For the text-containing cell, return its midpoint in [x, y] coordinate format. 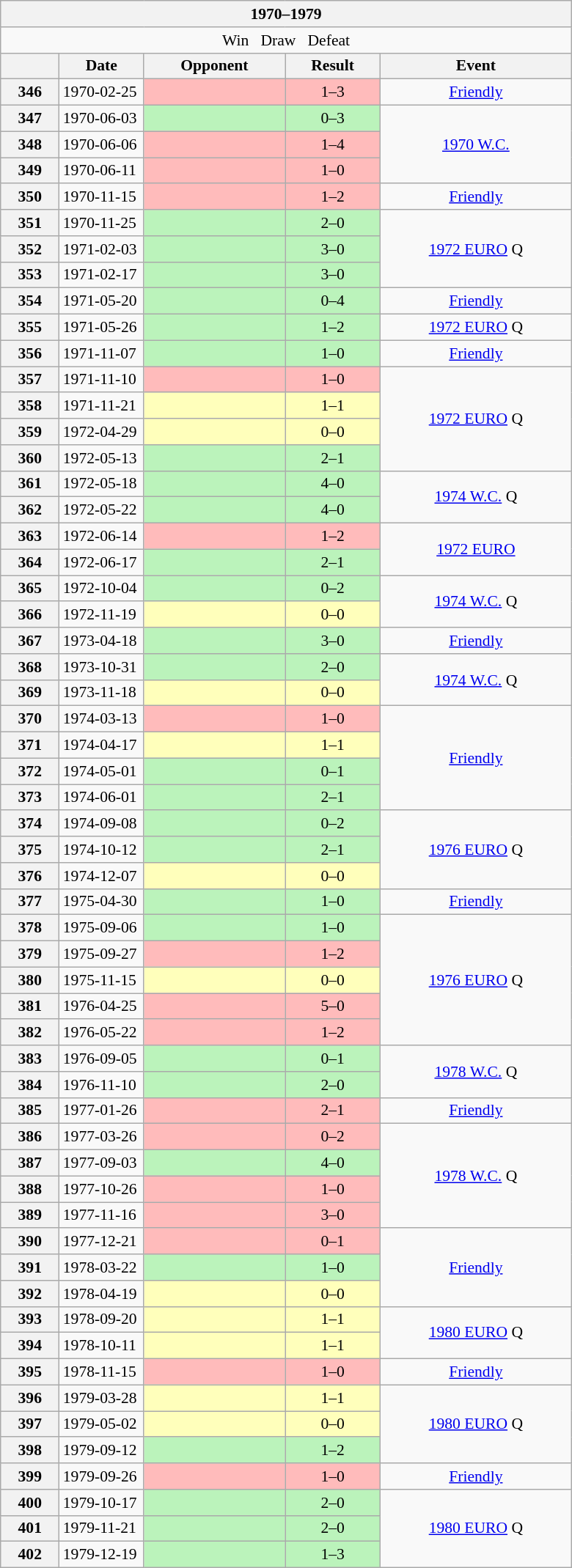
349 [30, 171]
1976-11-10 [101, 1085]
1975-04-30 [101, 902]
1972 EURO [475, 550]
1979-05-02 [101, 1424]
1978-04-19 [101, 1294]
375 [30, 850]
Opponent [214, 66]
1973-10-31 [101, 667]
401 [30, 1528]
1975-09-06 [101, 928]
1974-12-07 [101, 876]
370 [30, 719]
374 [30, 824]
359 [30, 432]
380 [30, 980]
346 [30, 92]
1970-02-25 [101, 92]
1976-04-25 [101, 1006]
390 [30, 1242]
1971-05-20 [101, 301]
367 [30, 641]
1972-04-29 [101, 432]
1–4 [333, 144]
1970–1979 [286, 14]
1971-11-10 [101, 380]
371 [30, 746]
365 [30, 589]
393 [30, 1319]
353 [30, 275]
348 [30, 144]
384 [30, 1085]
381 [30, 1006]
0–3 [333, 119]
1979-11-21 [101, 1528]
377 [30, 902]
1974-06-01 [101, 798]
356 [30, 353]
352 [30, 249]
373 [30, 798]
399 [30, 1476]
1976-09-05 [101, 1059]
1970 W.C. [475, 145]
1978-11-15 [101, 1372]
354 [30, 301]
1975-11-15 [101, 980]
1972-06-17 [101, 562]
1972-05-22 [101, 510]
1976-05-22 [101, 1033]
1974-03-13 [101, 719]
355 [30, 328]
357 [30, 380]
364 [30, 562]
1974-10-12 [101, 850]
361 [30, 484]
Result [333, 66]
1971-11-21 [101, 406]
400 [30, 1503]
350 [30, 197]
5–0 [333, 1006]
1979-09-26 [101, 1476]
1977-12-21 [101, 1242]
1973-11-18 [101, 693]
347 [30, 119]
360 [30, 458]
388 [30, 1189]
Win Draw Defeat [286, 40]
1974-05-01 [101, 771]
Event [475, 66]
386 [30, 1137]
1977-03-26 [101, 1137]
394 [30, 1346]
1978-03-22 [101, 1267]
402 [30, 1555]
1974-09-08 [101, 824]
1970-06-11 [101, 171]
1970-11-15 [101, 197]
1971-11-07 [101, 353]
1972-06-14 [101, 537]
396 [30, 1398]
397 [30, 1424]
0–4 [333, 301]
1979-03-28 [101, 1398]
1971-02-03 [101, 249]
1979-09-12 [101, 1451]
391 [30, 1267]
351 [30, 223]
383 [30, 1059]
1978-09-20 [101, 1319]
1970-11-25 [101, 223]
1977-01-26 [101, 1111]
Date [101, 66]
363 [30, 537]
395 [30, 1372]
1978-10-11 [101, 1346]
368 [30, 667]
358 [30, 406]
398 [30, 1451]
382 [30, 1033]
1979-12-19 [101, 1555]
1974-04-17 [101, 746]
1971-02-17 [101, 275]
1977-11-16 [101, 1215]
389 [30, 1215]
1977-09-03 [101, 1163]
1972-05-13 [101, 458]
1972-11-19 [101, 615]
372 [30, 771]
376 [30, 876]
1970-06-06 [101, 144]
1973-04-18 [101, 641]
362 [30, 510]
1972-10-04 [101, 589]
1970-06-03 [101, 119]
366 [30, 615]
378 [30, 928]
1971-05-26 [101, 328]
385 [30, 1111]
392 [30, 1294]
1972-05-18 [101, 484]
1977-10-26 [101, 1189]
369 [30, 693]
1975-09-27 [101, 954]
1979-10-17 [101, 1503]
387 [30, 1163]
379 [30, 954]
